Scan for the cell matching the given text and deliver its (x, y) coordinate at center. 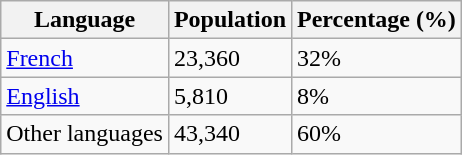
Other languages (85, 134)
8% (377, 96)
Language (85, 20)
English (85, 96)
Percentage (%) (377, 20)
43,340 (230, 134)
32% (377, 58)
French (85, 58)
60% (377, 134)
23,360 (230, 58)
5,810 (230, 96)
Population (230, 20)
